Capture the cell that displays the provided text and extract its (X, Y) central coordinate. 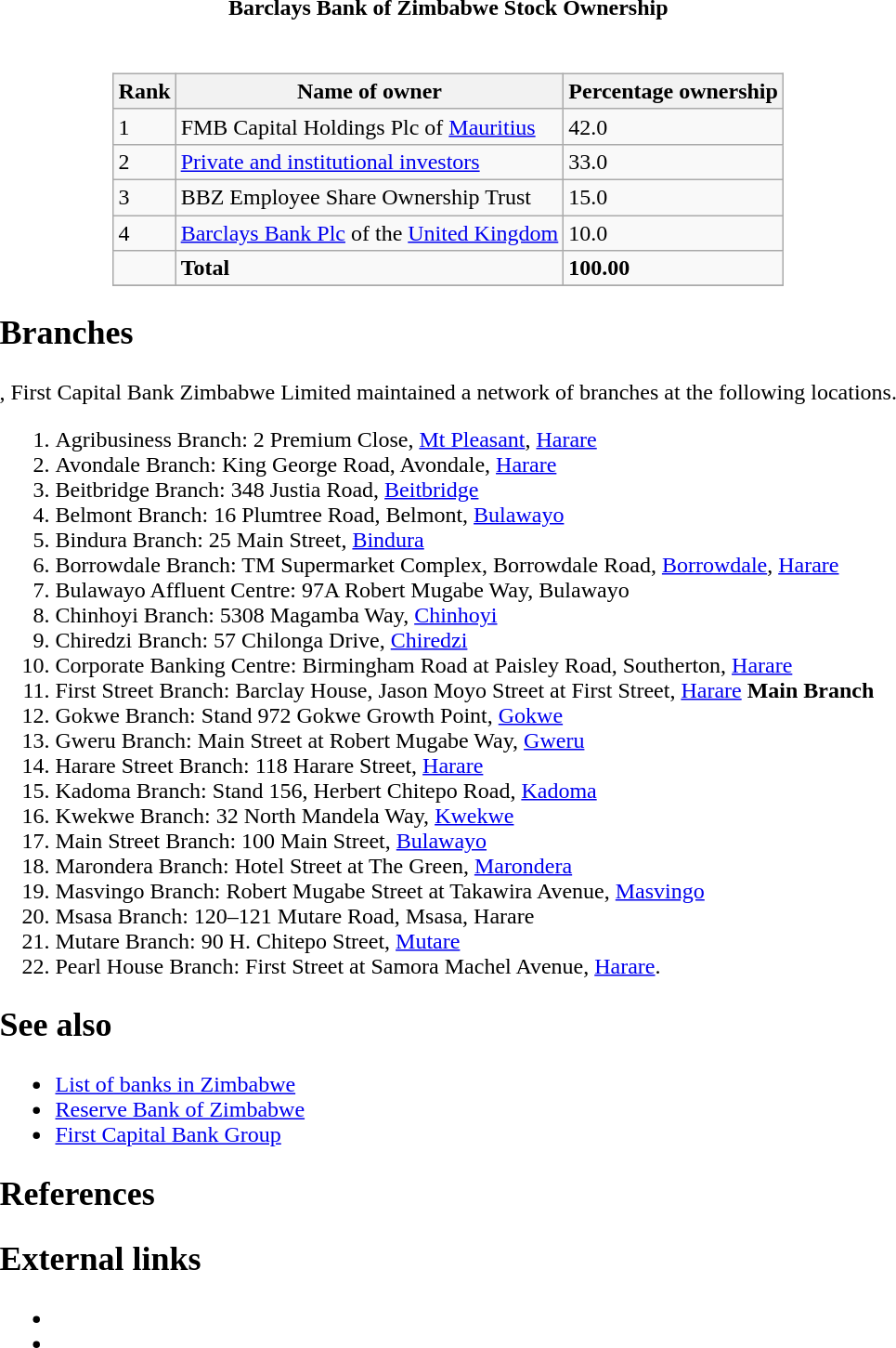
Name of owner (370, 91)
FMB Capital Holdings Plc of Mauritius (370, 126)
42.0 (674, 126)
Private and institutional investors (370, 162)
Rank (145, 91)
15.0 (674, 197)
BBZ Employee Share Ownership Trust (370, 197)
1 (145, 126)
3 (145, 197)
10.0 (674, 233)
2 (145, 162)
Total (370, 268)
4 (145, 233)
Barclays Bank Plc of the United Kingdom (370, 233)
100.00 (674, 268)
Percentage ownership (674, 91)
33.0 (674, 162)
